Return the (x, y) coordinate for the center point of the cell that contains the specified text.  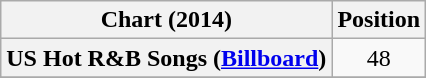
Position (379, 20)
48 (379, 58)
Chart (2014) (166, 20)
US Hot R&B Songs (Billboard) (166, 58)
